Capture the cell that displays the provided text and extract its [X, Y] central coordinate. 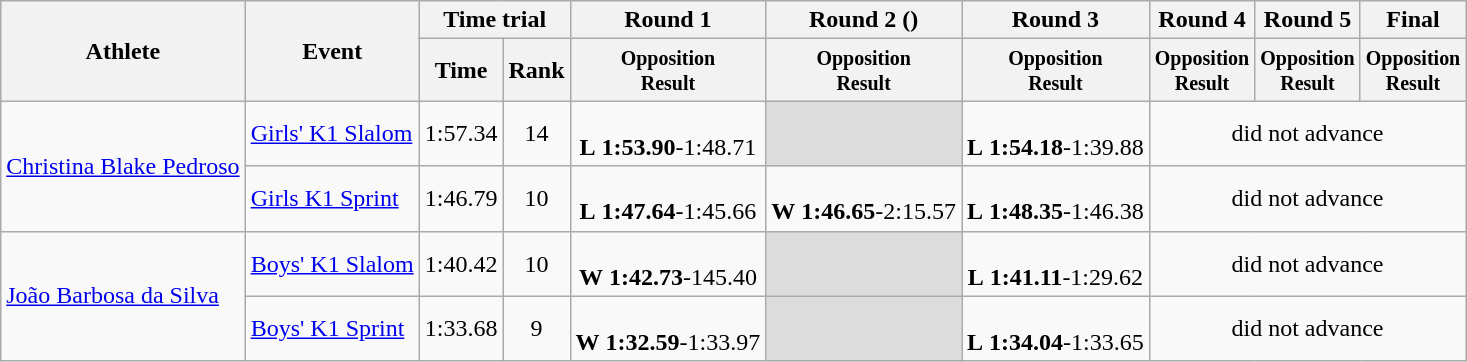
Rank [536, 70]
9 [536, 328]
1:40.42 [461, 264]
Round 1 [668, 20]
14 [536, 134]
Girls' K1 Slalom [332, 134]
W 1:46.65-2:15.57 [864, 198]
L 1:34.04-1:33.65 [1056, 328]
W 1:32.59-1:33.97 [668, 328]
Final [1413, 20]
L 1:47.64-1:45.66 [668, 198]
1:57.34 [461, 134]
Round 2 () [864, 20]
Athlete [123, 51]
L 1:41.11-1:29.62 [1056, 264]
João Barbosa da Silva [123, 296]
W 1:42.73-145.40 [668, 264]
L 1:53.90-1:48.71 [668, 134]
Round 3 [1056, 20]
Time trial [494, 20]
Girls K1 Sprint [332, 198]
Event [332, 51]
1:46.79 [461, 198]
Boys' K1 Sprint [332, 328]
Round 5 [1308, 20]
Boys' K1 Slalom [332, 264]
L 1:54.18-1:39.88 [1056, 134]
Round 4 [1202, 20]
1:33.68 [461, 328]
Time [461, 70]
L 1:48.35-1:46.38 [1056, 198]
Christina Blake Pedroso [123, 166]
